Return the [X, Y] coordinate for the center point of the cell that contains the specified text.  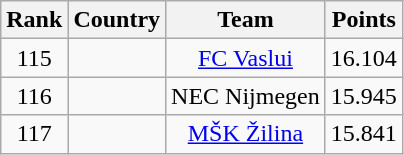
Team [246, 20]
Country [117, 20]
15.945 [364, 96]
15.841 [364, 134]
117 [34, 134]
FC Vaslui [246, 58]
MŠK Žilina [246, 134]
115 [34, 58]
16.104 [364, 58]
Rank [34, 20]
116 [34, 96]
Points [364, 20]
NEC Nijmegen [246, 96]
